Search for the cell housing the specified text and yield its (X, Y) center coordinate. 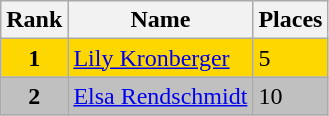
5 (290, 58)
Rank (34, 20)
Name (160, 20)
2 (34, 96)
10 (290, 96)
Lily Kronberger (160, 58)
1 (34, 58)
Places (290, 20)
Elsa Rendschmidt (160, 96)
